Identify which cell holds the provided text, then report its (X, Y) central coordinate. 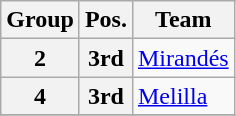
Group (40, 20)
4 (40, 96)
Pos. (106, 20)
Melilla (183, 96)
2 (40, 58)
Mirandés (183, 58)
Team (183, 20)
